Identify which cell holds the provided text, then report its [X, Y] central coordinate. 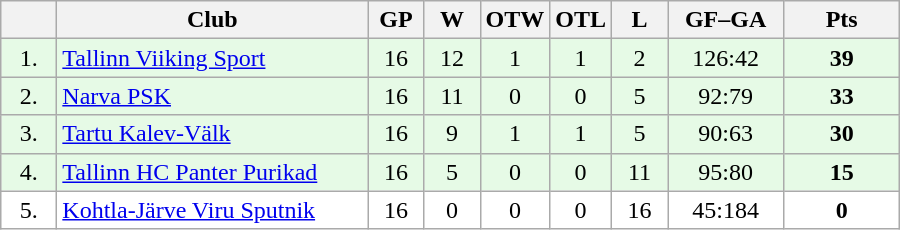
Pts [842, 20]
W [452, 20]
9 [452, 134]
39 [842, 58]
92:79 [726, 96]
45:184 [726, 210]
Tallinn HC Panter Purikad [212, 172]
15 [842, 172]
2 [640, 58]
33 [842, 96]
3. [29, 134]
95:80 [726, 172]
4. [29, 172]
30 [842, 134]
GP [396, 20]
1. [29, 58]
GF–GA [726, 20]
Club [212, 20]
12 [452, 58]
Tartu Kalev-Välk [212, 134]
5. [29, 210]
OTL [581, 20]
OTW [515, 20]
126:42 [726, 58]
2. [29, 96]
Kohtla-Järve Viru Sputnik [212, 210]
Tallinn Viiking Sport [212, 58]
L [640, 20]
90:63 [726, 134]
Narva PSK [212, 96]
